Pinpoint the cell where the given text exists, returning its [X, Y] midpoint coordinate. 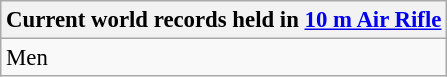
Current world records held in 10 m Air Rifle [224, 20]
Men [224, 58]
